Scan for the cell matching the given text and deliver its [x, y] coordinate at center. 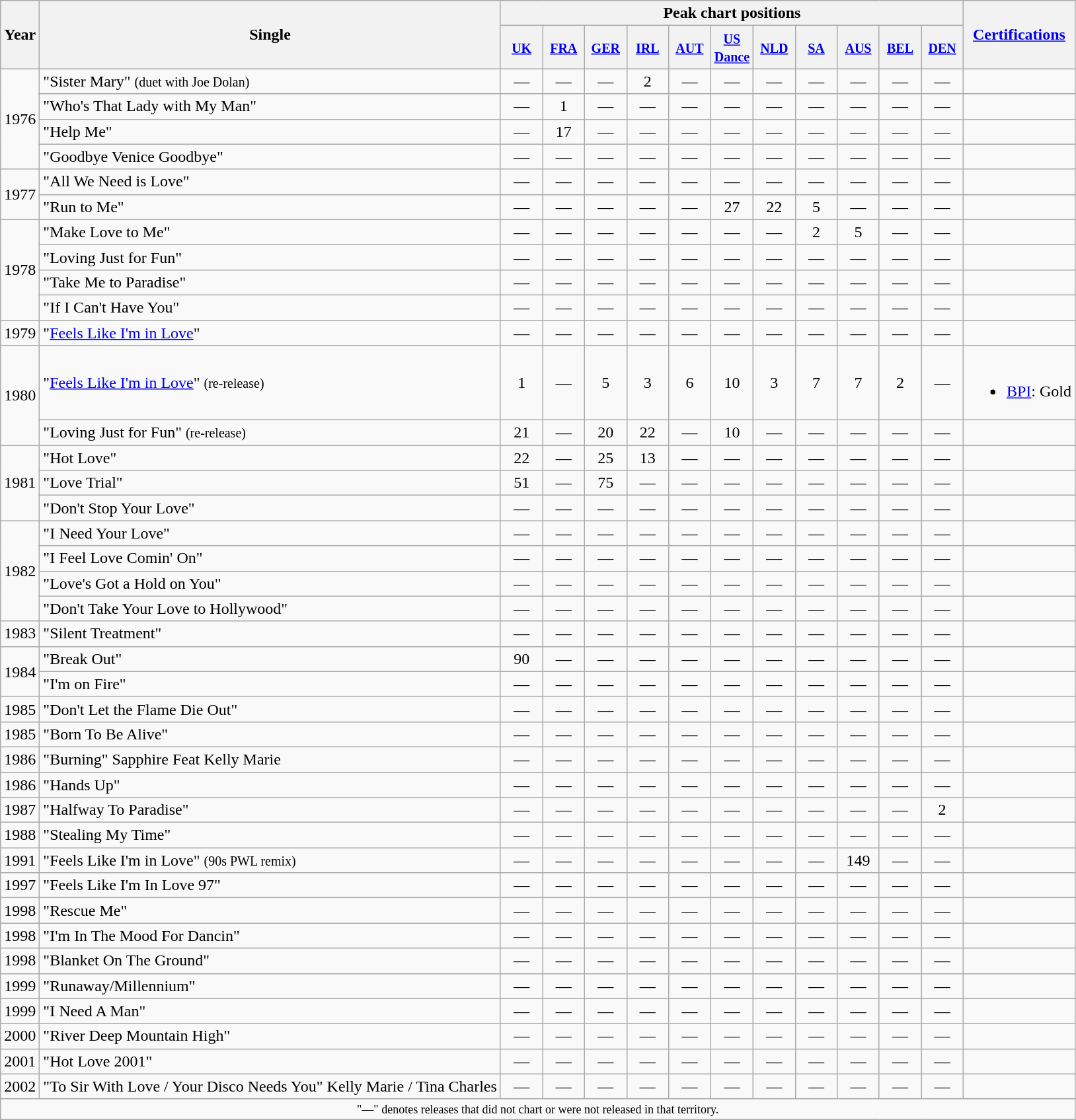
90 [521, 659]
"Make Love to Me" [270, 232]
NLD [775, 48]
"Hot Love 2001" [270, 1061]
Single [270, 34]
25 [606, 458]
13 [648, 458]
2000 [20, 1036]
1979 [20, 332]
1984 [20, 671]
"Help Me" [270, 131]
"Loving Just for Fun" (re-release) [270, 433]
1978 [20, 270]
"Goodbye Venice Goodbye" [270, 157]
27 [732, 207]
"I'm on Fire" [270, 684]
Certifications [1019, 34]
"Don't Let the Flame Die Out" [270, 709]
"Don't Stop Your Love" [270, 508]
"All We Need is Love" [270, 182]
DEN [942, 48]
51 [521, 483]
"Hands Up" [270, 784]
"Run to Me" [270, 207]
AUS [859, 48]
1988 [20, 835]
"Sister Mary" (duet with Joe Dolan) [270, 81]
"Love's Got a Hold on You" [270, 583]
2001 [20, 1061]
20 [606, 433]
BPI: Gold [1019, 383]
USDance [732, 48]
"If I Can't Have You" [270, 307]
IRL [648, 48]
"I'm In The Mood For Dancin" [270, 936]
"Break Out" [270, 659]
"I Feel Love Comin' On" [270, 558]
BEL [900, 48]
1983 [20, 634]
75 [606, 483]
"Feels Like I'm in Love" (90s PWL remix) [270, 860]
UK [521, 48]
"Blanket On The Ground" [270, 961]
1982 [20, 571]
"Loving Just for Fun" [270, 257]
1977 [20, 194]
"Love Trial" [270, 483]
SA [816, 48]
6 [690, 383]
149 [859, 860]
"Hot Love" [270, 458]
"I Need A Man" [270, 1011]
"—" denotes releases that did not chart or were not released in that territory. [538, 1109]
"River Deep Mountain High" [270, 1036]
"Born To Be Alive" [270, 734]
1997 [20, 885]
1987 [20, 810]
"Take Me to Paradise" [270, 282]
GER [606, 48]
FRA [564, 48]
"To Sir With Love / Your Disco Needs You" Kelly Marie / Tina Charles [270, 1086]
"Don't Take Your Love to Hollywood" [270, 609]
"Who's That Lady with My Man" [270, 106]
17 [564, 131]
"Feels Like I'm in Love" (re-release) [270, 383]
"Runaway/Millennium" [270, 986]
1991 [20, 860]
"I Need Your Love" [270, 533]
"Halfway To Paradise" [270, 810]
2002 [20, 1086]
"Feels Like I'm In Love 97" [270, 885]
1981 [20, 483]
AUT [690, 48]
Peak chart positions [732, 13]
"Rescue Me" [270, 911]
"Silent Treatment" [270, 634]
"Burning" Sapphire Feat Kelly Marie [270, 759]
"Stealing My Time" [270, 835]
21 [521, 433]
1980 [20, 395]
"Feels Like I'm in Love" [270, 332]
1976 [20, 119]
Year [20, 34]
